Locate the cell with the specified text and output its (x, y) center coordinate. 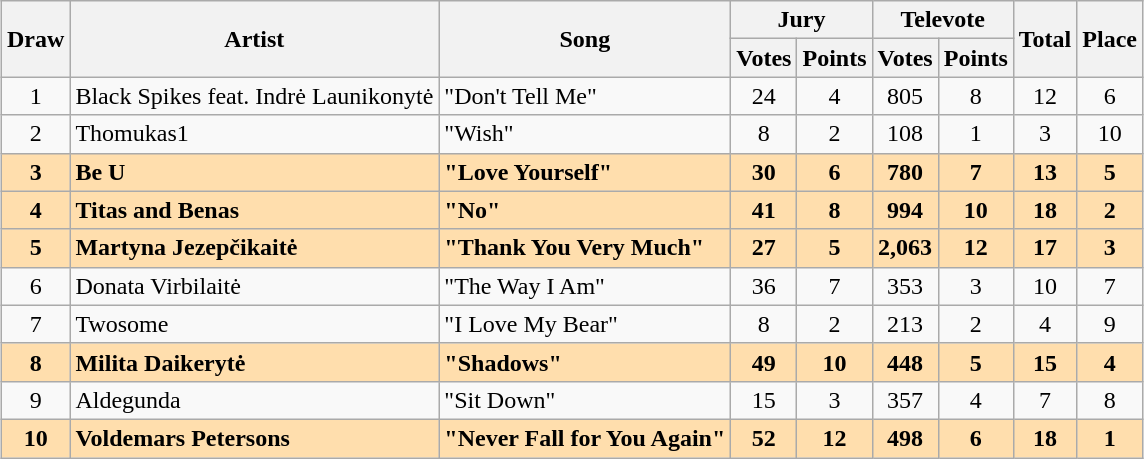
"Love Yourself" (585, 172)
353 (905, 286)
27 (764, 248)
357 (905, 400)
"Never Fall for You Again" (585, 438)
13 (1045, 172)
498 (905, 438)
Twosome (254, 324)
Place (1110, 39)
49 (764, 362)
108 (905, 134)
Donata Virbilaitė (254, 286)
213 (905, 324)
Televote (942, 20)
24 (764, 96)
448 (905, 362)
Song (585, 39)
"I Love My Bear" (585, 324)
36 (764, 286)
Draw (35, 39)
"Don't Tell Me" (585, 96)
41 (764, 210)
Black Spikes feat. Indrė Launikonytė (254, 96)
780 (905, 172)
Milita Daikerytė (254, 362)
"Thank You Very Much" (585, 248)
52 (764, 438)
2,063 (905, 248)
"The Way I Am" (585, 286)
994 (905, 210)
30 (764, 172)
"Wish" (585, 134)
"No" (585, 210)
Thomukas1 (254, 134)
Be U (254, 172)
Martyna Jezepčikaitė (254, 248)
Total (1045, 39)
"Sit Down" (585, 400)
Voldemars Petersons (254, 438)
17 (1045, 248)
Artist (254, 39)
Aldegunda (254, 400)
805 (905, 96)
"Shadows" (585, 362)
Jury (802, 20)
Titas and Benas (254, 210)
